Pinpoint the cell where the given text exists, returning its (X, Y) midpoint coordinate. 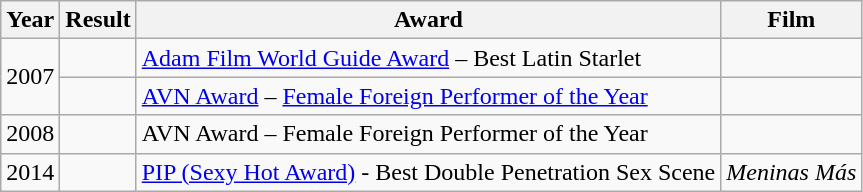
Meninas Más (792, 172)
Film (792, 20)
PIP (Sexy Hot Award) - Best Double Penetration Sex Scene (428, 172)
Result (98, 20)
Adam Film World Guide Award – Best Latin Starlet (428, 58)
2008 (30, 134)
2014 (30, 172)
Year (30, 20)
Award (428, 20)
2007 (30, 77)
